Provide the (x, y) coordinate of the cell's center where the given text is located.  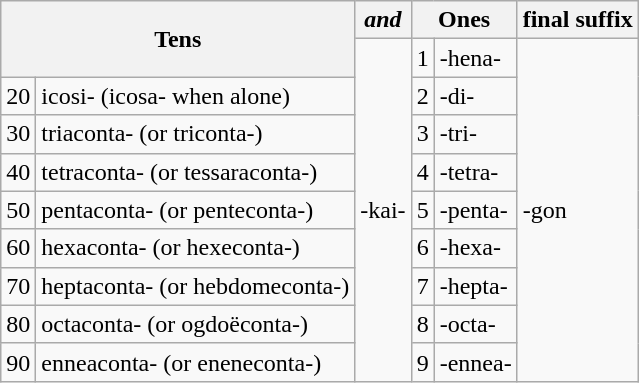
2 (422, 96)
Tens (178, 39)
-hepta- (476, 286)
tetraconta- (or tessaraconta-) (196, 172)
pentaconta- (or penteconta-) (196, 210)
30 (18, 134)
9 (422, 362)
-tetra- (476, 172)
enneaconta- (or eneneconta-) (196, 362)
-tri- (476, 134)
8 (422, 324)
-di- (476, 96)
60 (18, 248)
7 (422, 286)
-kai- (383, 210)
icosi- (icosa- when alone) (196, 96)
1 (422, 58)
90 (18, 362)
6 (422, 248)
hexaconta- (or hexeconta-) (196, 248)
heptaconta- (or hebdomeconta-) (196, 286)
octaconta- (or ogdoëconta-) (196, 324)
40 (18, 172)
3 (422, 134)
and (383, 20)
50 (18, 210)
-ennea- (476, 362)
4 (422, 172)
-hena- (476, 58)
-octa- (476, 324)
Ones (464, 20)
final suffix (578, 20)
-hexa- (476, 248)
-gon (578, 210)
triaconta- (or triconta-) (196, 134)
20 (18, 96)
5 (422, 210)
80 (18, 324)
-penta- (476, 210)
70 (18, 286)
